Search for the cell housing the specified text and yield its [X, Y] center coordinate. 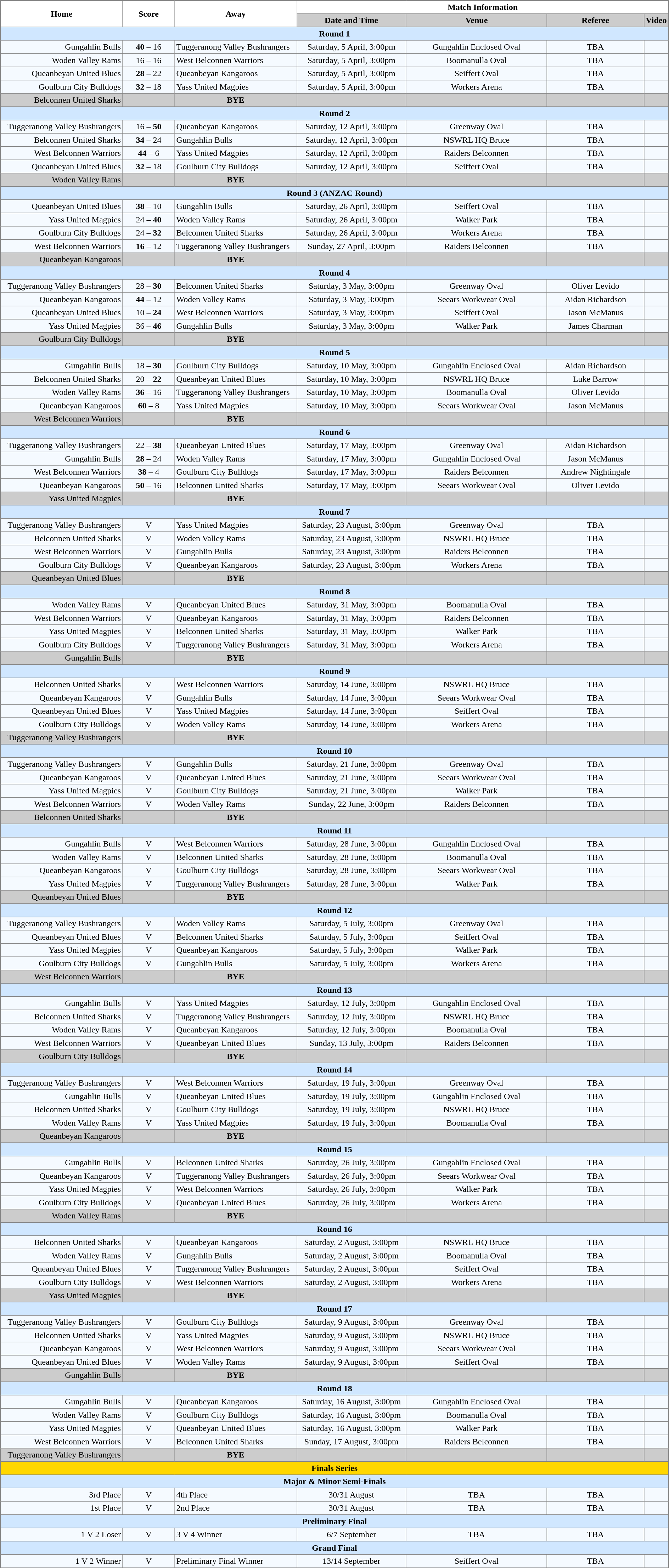
James Charman [595, 326]
2nd Place [235, 1508]
Round 15 [334, 1149]
38 – 10 [148, 206]
3 V 4 Winner [235, 1535]
6/7 September [352, 1535]
10 – 24 [148, 313]
1st Place [62, 1508]
Sunday, 13 July, 3:00pm [352, 1043]
Date and Time [352, 21]
Referee [595, 21]
28 – 22 [148, 74]
Away [235, 13]
28 – 30 [148, 286]
Round 10 [334, 751]
Grand Final [334, 1548]
13/14 September [352, 1561]
Video [656, 21]
Round 12 [334, 910]
Round 1 [334, 34]
Preliminary Final Winner [235, 1561]
Round 9 [334, 671]
Match Information [483, 7]
50 – 16 [148, 485]
3rd Place [62, 1495]
Round 6 [334, 432]
Luke Barrow [595, 379]
16 – 12 [148, 246]
Round 8 [334, 591]
20 – 22 [148, 379]
1 V 2 Loser [62, 1535]
Round 3 (ANZAC Round) [334, 193]
Round 18 [334, 1388]
44 – 6 [148, 153]
Andrew Nightingale [595, 472]
Round 14 [334, 1070]
Major & Minor Semi-Finals [334, 1482]
Venue [477, 21]
24 – 32 [148, 233]
Round 17 [334, 1309]
Sunday, 22 June, 3:00pm [352, 804]
34 – 24 [148, 140]
Sunday, 17 August, 3:00pm [352, 1442]
Round 7 [334, 512]
36 – 16 [148, 392]
Home [62, 13]
40 – 16 [148, 47]
44 – 12 [148, 299]
4th Place [235, 1495]
Round 16 [334, 1229]
Round 4 [334, 273]
16 – 16 [148, 60]
Score [148, 13]
60 – 8 [148, 406]
Round 5 [334, 352]
36 – 46 [148, 326]
22 – 38 [148, 446]
24 – 40 [148, 220]
38 – 4 [148, 472]
Preliminary Final [334, 1521]
1 V 2 Winner [62, 1561]
Sunday, 27 April, 3:00pm [352, 246]
Round 11 [334, 831]
Round 2 [334, 113]
Finals Series [334, 1468]
18 – 30 [148, 366]
28 – 24 [148, 459]
Round 13 [334, 990]
16 – 50 [148, 127]
